Output the [x, y] coordinate of the center of the cell containing the given text.  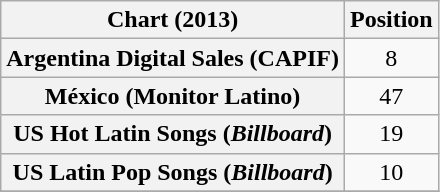
19 [391, 134]
47 [391, 96]
US Hot Latin Songs (Billboard) [173, 134]
Argentina Digital Sales (CAPIF) [173, 58]
México (Monitor Latino) [173, 96]
US Latin Pop Songs (Billboard) [173, 172]
Chart (2013) [173, 20]
8 [391, 58]
10 [391, 172]
Position [391, 20]
